Find where the given text appears and provide that cell's center as (x, y) coordinate. 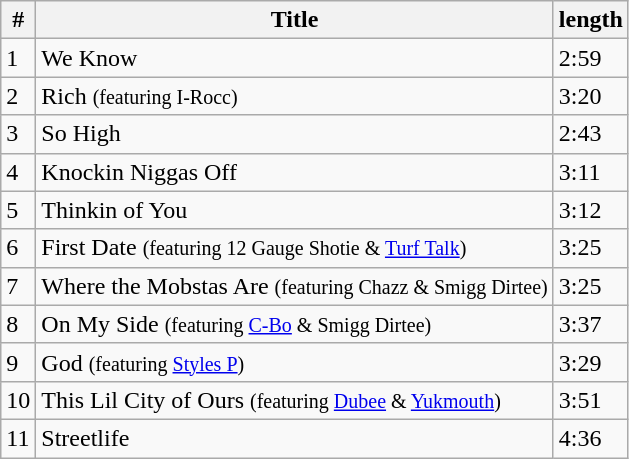
First Date (featuring 12 Gauge Shotie & Turf Talk) (294, 248)
9 (18, 362)
3:51 (590, 400)
3:20 (590, 96)
God (featuring Styles P) (294, 362)
2:43 (590, 134)
1 (18, 58)
8 (18, 324)
length (590, 20)
3:37 (590, 324)
Where the Mobstas Are (featuring Chazz & Smigg Dirtee) (294, 286)
4 (18, 172)
Streetlife (294, 438)
Title (294, 20)
We Know (294, 58)
Thinkin of You (294, 210)
5 (18, 210)
2:59 (590, 58)
3:29 (590, 362)
3:12 (590, 210)
6 (18, 248)
4:36 (590, 438)
This Lil City of Ours (featuring Dubee & Yukmouth) (294, 400)
10 (18, 400)
2 (18, 96)
So High (294, 134)
Rich (featuring I-Rocc) (294, 96)
On My Side (featuring C-Bo & Smigg Dirtee) (294, 324)
# (18, 20)
3:11 (590, 172)
3 (18, 134)
11 (18, 438)
7 (18, 286)
Knockin Niggas Off (294, 172)
